Extract the [X, Y] coordinate from the center of the cell holding the provided text.  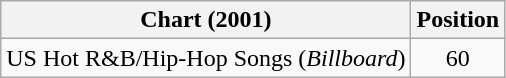
Chart (2001) [206, 20]
Position [458, 20]
60 [458, 58]
US Hot R&B/Hip-Hop Songs (Billboard) [206, 58]
